From the cell containing the given text, extract its center point as (x, y) coordinate. 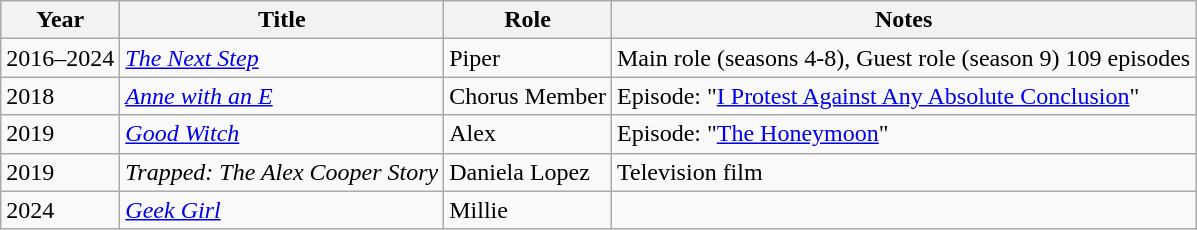
Notes (903, 20)
Trapped: The Alex Cooper Story (282, 172)
Episode: "I Protest Against Any Absolute Conclusion" (903, 96)
Episode: "The Honeymoon" (903, 134)
Anne with an E (282, 96)
Television film (903, 172)
Millie (528, 210)
2024 (60, 210)
2016–2024 (60, 58)
Piper (528, 58)
2018 (60, 96)
Main role (seasons 4-8), Guest role (season 9) 109 episodes (903, 58)
Chorus Member (528, 96)
Good Witch (282, 134)
Alex (528, 134)
Title (282, 20)
Year (60, 20)
Geek Girl (282, 210)
Daniela Lopez (528, 172)
The Next Step (282, 58)
Role (528, 20)
